Find where the given text appears and provide that cell's center as (x, y) coordinate. 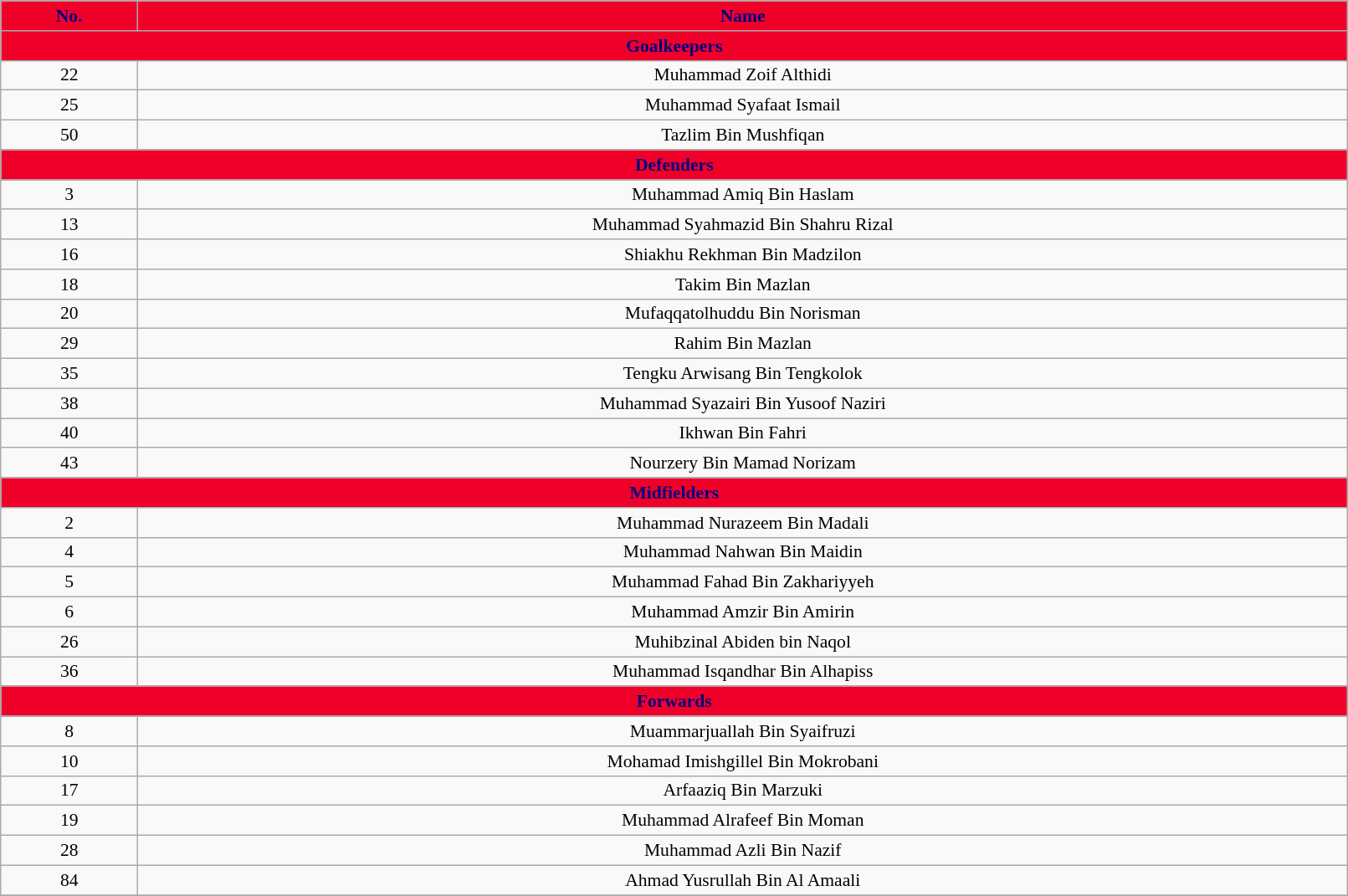
20 (69, 314)
84 (69, 880)
8 (69, 731)
Muhammad Zoif Althidi (743, 75)
Forwards (674, 702)
Mufaqqatolhuddu Bin Norisman (743, 314)
50 (69, 136)
25 (69, 105)
Mohamad Imishgillel Bin Mokrobani (743, 761)
No. (69, 16)
10 (69, 761)
Arfaaziq Bin Marzuki (743, 791)
Ikhwan Bin Fahri (743, 433)
Name (743, 16)
19 (69, 821)
16 (69, 254)
13 (69, 225)
Shiakhu Rekhman Bin Madzilon (743, 254)
2 (69, 523)
Muhammad Fahad Bin Zakhariyyeh (743, 582)
22 (69, 75)
26 (69, 642)
Midfielders (674, 493)
28 (69, 851)
Ahmad Yusrullah Bin Al Amaali (743, 880)
Tengku Arwisang Bin Tengkolok (743, 374)
40 (69, 433)
38 (69, 403)
Muhammad Azli Bin Nazif (743, 851)
Goalkeepers (674, 46)
18 (69, 284)
Nourzery Bin Mamad Norizam (743, 463)
4 (69, 552)
36 (69, 672)
Muhammad Alrafeef Bin Moman (743, 821)
Muhammad Syafaat Ismail (743, 105)
Muhammad Nahwan Bin Maidin (743, 552)
Muhammad Amiq Bin Haslam (743, 195)
35 (69, 374)
29 (69, 344)
Muhammad Nurazeem Bin Madali (743, 523)
Muammarjuallah Bin Syaifruzi (743, 731)
6 (69, 612)
Takim Bin Mazlan (743, 284)
Muhammad Syahmazid Bin Shahru Rizal (743, 225)
Muhammad Isqandhar Bin Alhapiss (743, 672)
3 (69, 195)
Tazlim Bin Mushfiqan (743, 136)
Rahim Bin Mazlan (743, 344)
17 (69, 791)
5 (69, 582)
Muhammad Syazairi Bin Yusoof Naziri (743, 403)
Muhammad Amzir Bin Amirin (743, 612)
43 (69, 463)
Defenders (674, 165)
Muhibzinal Abiden bin Naqol (743, 642)
